Identify which cell holds the provided text, then report its [x, y] central coordinate. 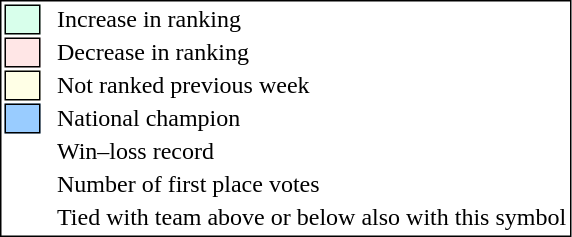
Decrease in ranking [312, 53]
Number of first place votes [312, 185]
Win–loss record [312, 151]
National champion [312, 119]
Not ranked previous week [312, 85]
Increase in ranking [312, 19]
Tied with team above or below also with this symbol [312, 217]
